Provide the (x, y) coordinate of the cell's center where the given text is located.  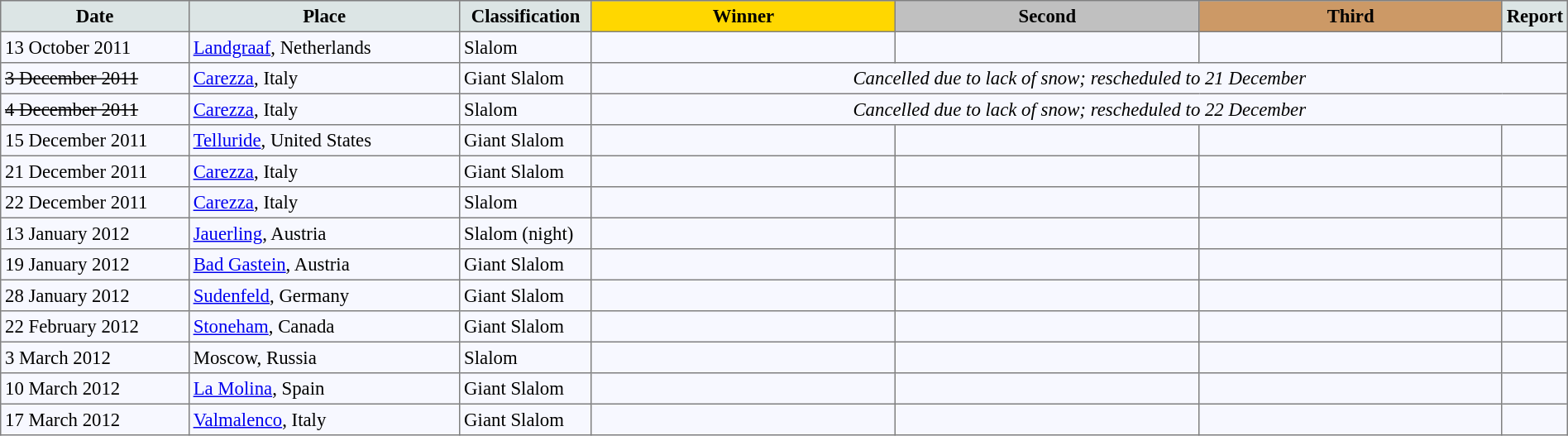
19 January 2012 (95, 265)
3 December 2011 (95, 79)
22 December 2011 (95, 203)
Sudenfeld, Germany (324, 295)
Place (324, 17)
Winner (743, 17)
22 February 2012 (95, 327)
Third (1350, 17)
Cancelled due to lack of snow; rescheduled to 22 December (1079, 109)
4 December 2011 (95, 109)
17 March 2012 (95, 419)
Cancelled due to lack of snow; rescheduled to 21 December (1079, 79)
13 October 2011 (95, 47)
28 January 2012 (95, 295)
La Molina, Spain (324, 389)
Bad Gastein, Austria (324, 265)
3 March 2012 (95, 357)
Report (1535, 17)
Telluride, United States (324, 141)
Stoneham, Canada (324, 327)
10 March 2012 (95, 389)
Slalom (night) (526, 233)
13 January 2012 (95, 233)
Second (1047, 17)
Valmalenco, Italy (324, 419)
15 December 2011 (95, 141)
Landgraaf, Netherlands (324, 47)
Classification (526, 17)
Moscow, Russia (324, 357)
Jauerling, Austria (324, 233)
21 December 2011 (95, 171)
Date (95, 17)
